Capture the cell that displays the provided text and extract its (X, Y) central coordinate. 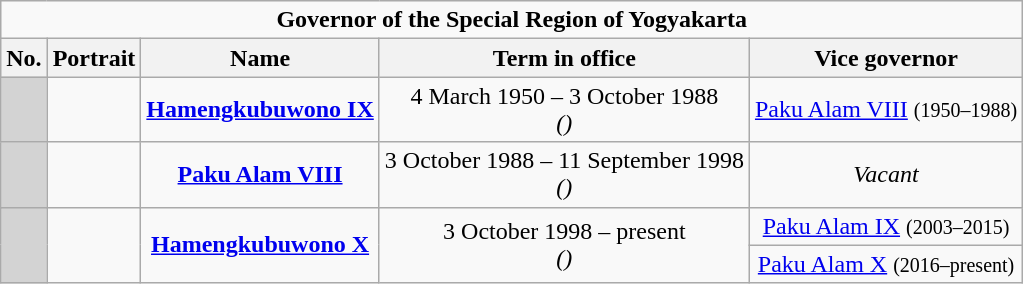
Hamengkubuwono X (260, 245)
Governor of the Special Region of Yogyakarta (512, 20)
Paku Alam IX (2003–2015) (886, 226)
Name (260, 58)
Paku Alam X (2016–present) (886, 264)
Hamengkubuwono IX (260, 110)
Paku Alam VIII (260, 174)
Term in office (564, 58)
Paku Alam VIII (1950–1988) (886, 110)
3 October 1998 – present() (564, 245)
Vacant (886, 174)
No. (24, 58)
4 March 1950 – 3 October 1988() (564, 110)
3 October 1988 – 11 September 1998() (564, 174)
Portrait (94, 58)
Vice governor (886, 58)
